Determine the [x, y] coordinate at the center of the cell enclosing the given text.  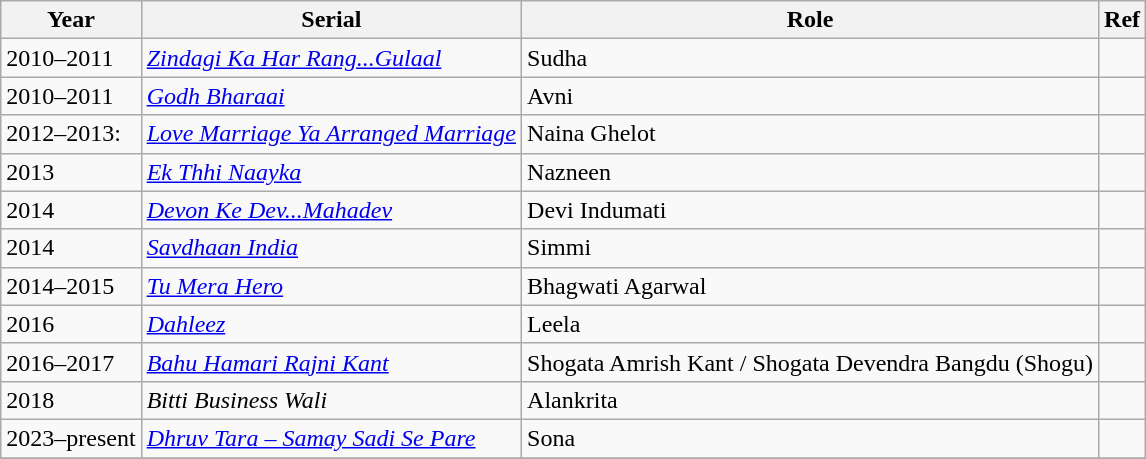
Savdhaan India [331, 248]
Bitti Business Wali [331, 400]
Bhagwati Agarwal [810, 286]
Love Marriage Ya Arranged Marriage [331, 134]
Year [71, 20]
Zindagi Ka Har Rang...Gulaal [331, 58]
Avni [810, 96]
Devi Indumati [810, 210]
Shogata Amrish Kant / Shogata Devendra Bangdu (Shogu) [810, 362]
Simmi [810, 248]
Godh Bharaai [331, 96]
Tu Mera Hero [331, 286]
Serial [331, 20]
Nazneen [810, 172]
2016 [71, 324]
Naina Ghelot [810, 134]
Role [810, 20]
Dahleez [331, 324]
Sona [810, 438]
Bahu Hamari Rajni Kant [331, 362]
Sudha [810, 58]
Leela [810, 324]
2014–2015 [71, 286]
Dhruv Tara – Samay Sadi Se Pare [331, 438]
2018 [71, 400]
2012–2013: [71, 134]
2016–2017 [71, 362]
2013 [71, 172]
Ref [1122, 20]
Ek Thhi Naayka [331, 172]
Devon Ke Dev...Mahadev [331, 210]
2023–present [71, 438]
Alankrita [810, 400]
